Identify which cell holds the provided text, then report its (X, Y) central coordinate. 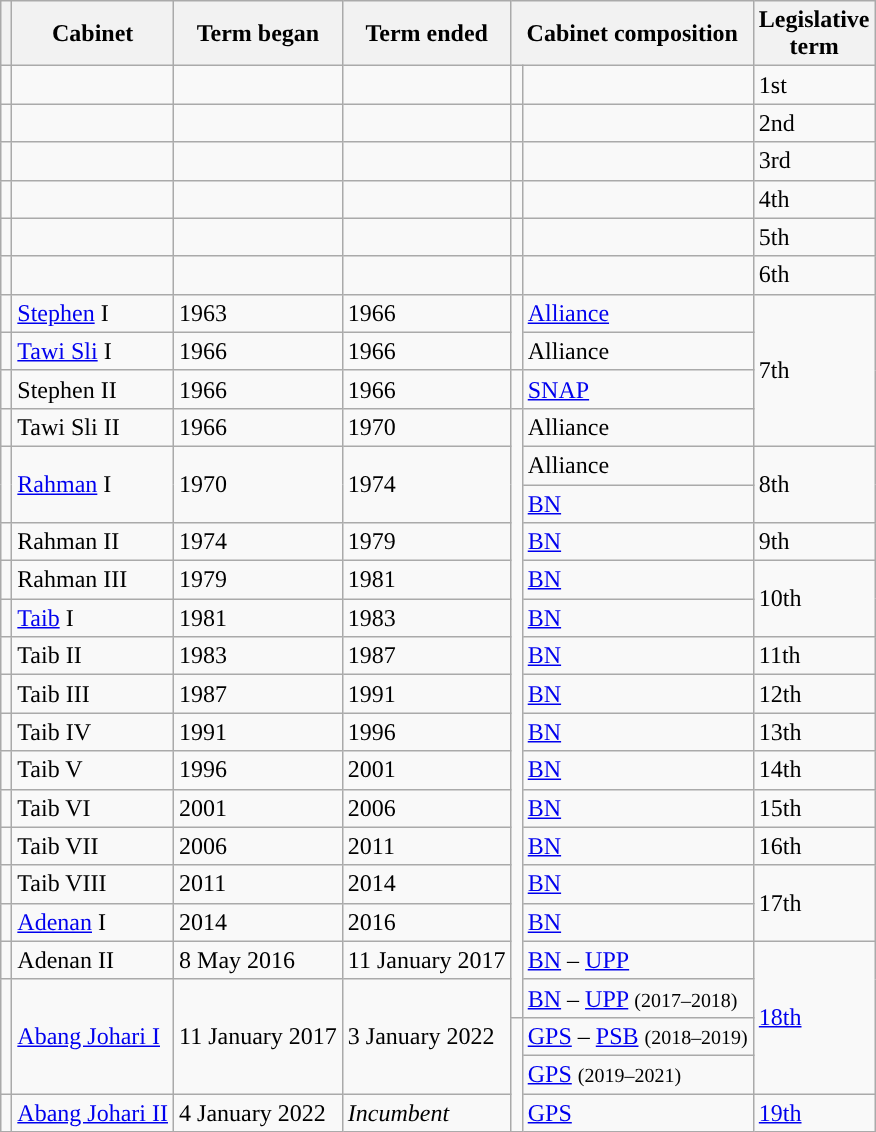
Taib VI (93, 808)
Rahman II (93, 542)
2016 (426, 922)
18th (814, 1017)
Taib VIII (93, 884)
Tawi Sli II (93, 427)
Cabinet composition (632, 34)
12th (814, 694)
Incumbent (426, 1113)
13th (814, 732)
19th (814, 1113)
Term began (258, 34)
5th (814, 237)
14th (814, 770)
3rd (814, 161)
GPS (638, 1113)
Taib V (93, 770)
16th (814, 846)
SNAP (638, 389)
Adenan I (93, 922)
17th (814, 903)
Taib VII (93, 846)
2nd (814, 123)
GPS – PSB (2018–2019) (638, 1036)
7th (814, 370)
Abang Johari I (93, 1036)
1963 (258, 313)
Rahman I (93, 484)
Taib IV (93, 732)
8th (814, 484)
Stephen I (93, 313)
Legislativeterm (814, 34)
BN – UPP (638, 960)
Abang Johari II (93, 1113)
GPS (2019–2021) (638, 1074)
Taib III (93, 694)
10th (814, 599)
9th (814, 542)
8 May 2016 (258, 960)
3 January 2022 (426, 1036)
Taib I (93, 618)
Adenan II (93, 960)
Term ended (426, 34)
6th (814, 275)
4 January 2022 (258, 1113)
Rahman III (93, 580)
Tawi Sli I (93, 351)
Stephen II (93, 389)
11th (814, 656)
BN – UPP (2017–2018) (638, 998)
1st (814, 85)
15th (814, 808)
Cabinet (93, 34)
4th (814, 199)
Taib II (93, 656)
